Return the [x, y] coordinate for the center point of the cell that contains the specified text.  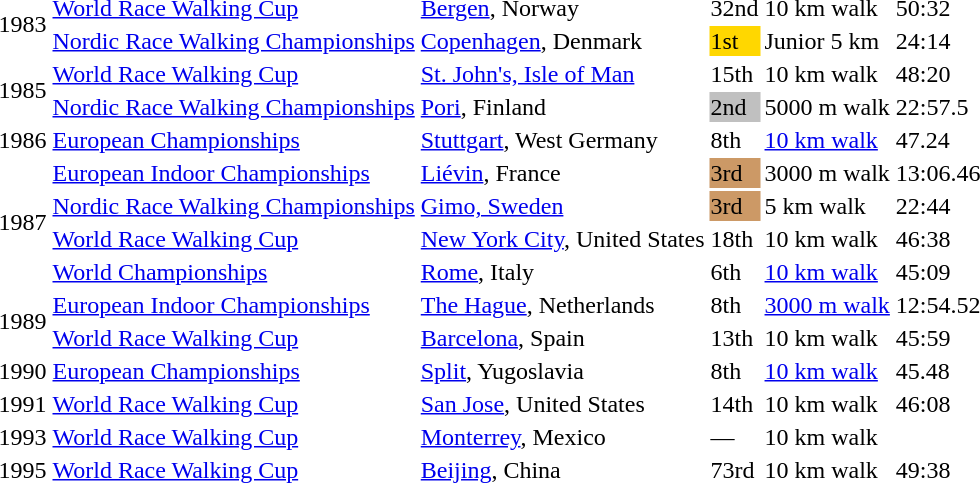
14th [734, 404]
Split, Yugoslavia [562, 371]
5000 m walk [827, 107]
Gimo, Sweden [562, 206]
Barcelona, Spain [562, 338]
World Championships [234, 272]
San Jose, United States [562, 404]
1st [734, 41]
St. John's, Isle of Man [562, 74]
Stuttgart, West Germany [562, 140]
The Hague, Netherlands [562, 305]
Copenhagen, Denmark [562, 41]
15th [734, 74]
Pori, Finland [562, 107]
13th [734, 338]
Liévin, France [562, 173]
New York City, United States [562, 239]
6th [734, 272]
Rome, Italy [562, 272]
5 km walk [827, 206]
Junior 5 km [827, 41]
2nd [734, 107]
— [734, 437]
Monterrey, Mexico [562, 437]
18th [734, 239]
